From the cell containing the given text, extract its center point as (X, Y) coordinate. 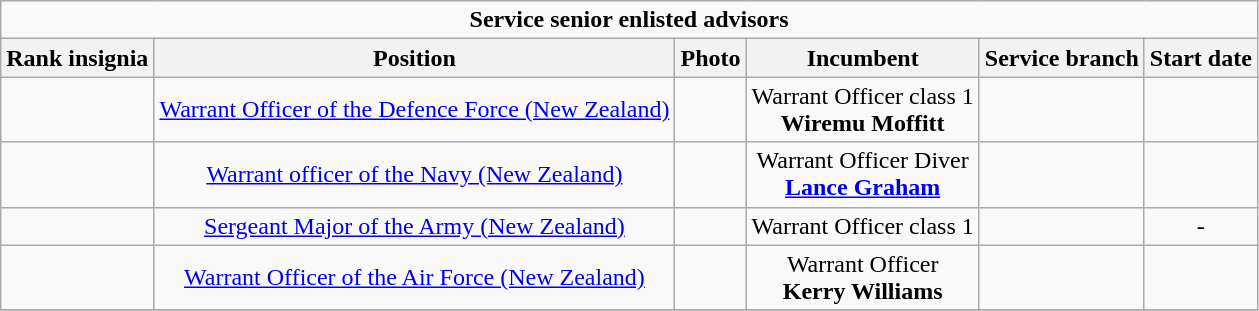
Sergeant Major of the Army (New Zealand) (414, 226)
Position (414, 58)
- (1200, 226)
Service senior enlisted advisors (630, 20)
Warrant Officer Diver Lance Graham (862, 174)
Start date (1200, 58)
Warrant Officer of the Air Force (New Zealand) (414, 278)
Incumbent (862, 58)
Warrant Officer Kerry Williams (862, 278)
Photo (710, 58)
Warrant officer of the Navy (New Zealand) (414, 174)
Warrant Officer class 1 (862, 226)
Warrant Officer class 1Wiremu Moffitt (862, 110)
Service branch (1062, 58)
Warrant Officer of the Defence Force (New Zealand) (414, 110)
Rank insignia (78, 58)
